Identify which cell holds the provided text, then report its [x, y] central coordinate. 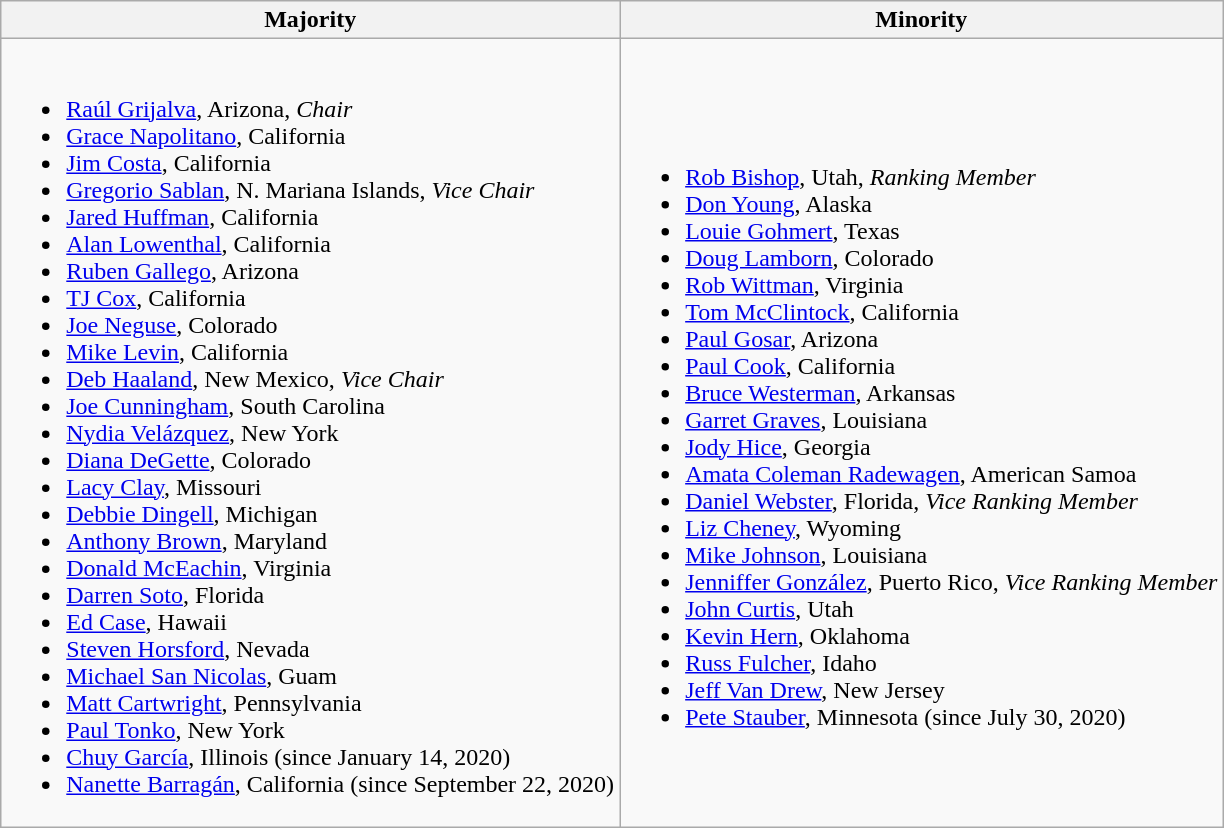
Majority [310, 20]
Minority [922, 20]
